Extract the [X, Y] coordinate from the center of the cell holding the provided text.  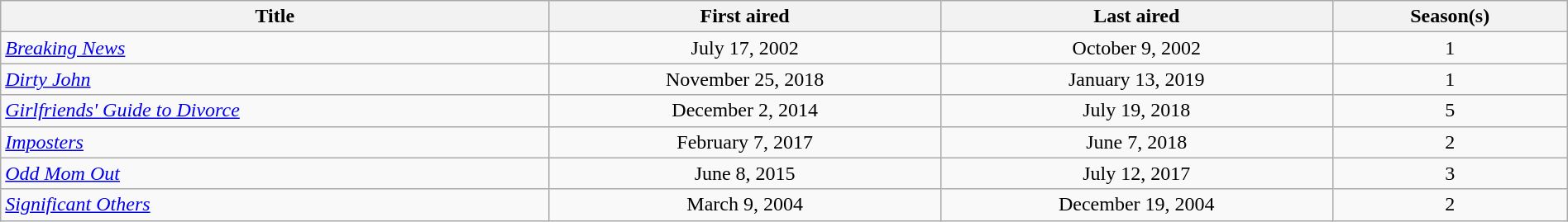
June 8, 2015 [745, 173]
Season(s) [1450, 17]
Dirty John [275, 79]
June 7, 2018 [1136, 142]
July 12, 2017 [1136, 173]
Last aired [1136, 17]
January 13, 2019 [1136, 79]
Breaking News [275, 48]
5 [1450, 111]
December 2, 2014 [745, 111]
Significant Others [275, 205]
Title [275, 17]
July 17, 2002 [745, 48]
November 25, 2018 [745, 79]
March 9, 2004 [745, 205]
3 [1450, 173]
July 19, 2018 [1136, 111]
Imposters [275, 142]
February 7, 2017 [745, 142]
December 19, 2004 [1136, 205]
October 9, 2002 [1136, 48]
Girlfriends' Guide to Divorce [275, 111]
Odd Mom Out [275, 173]
First aired [745, 17]
